Find where the given text appears and provide that cell's center as (x, y) coordinate. 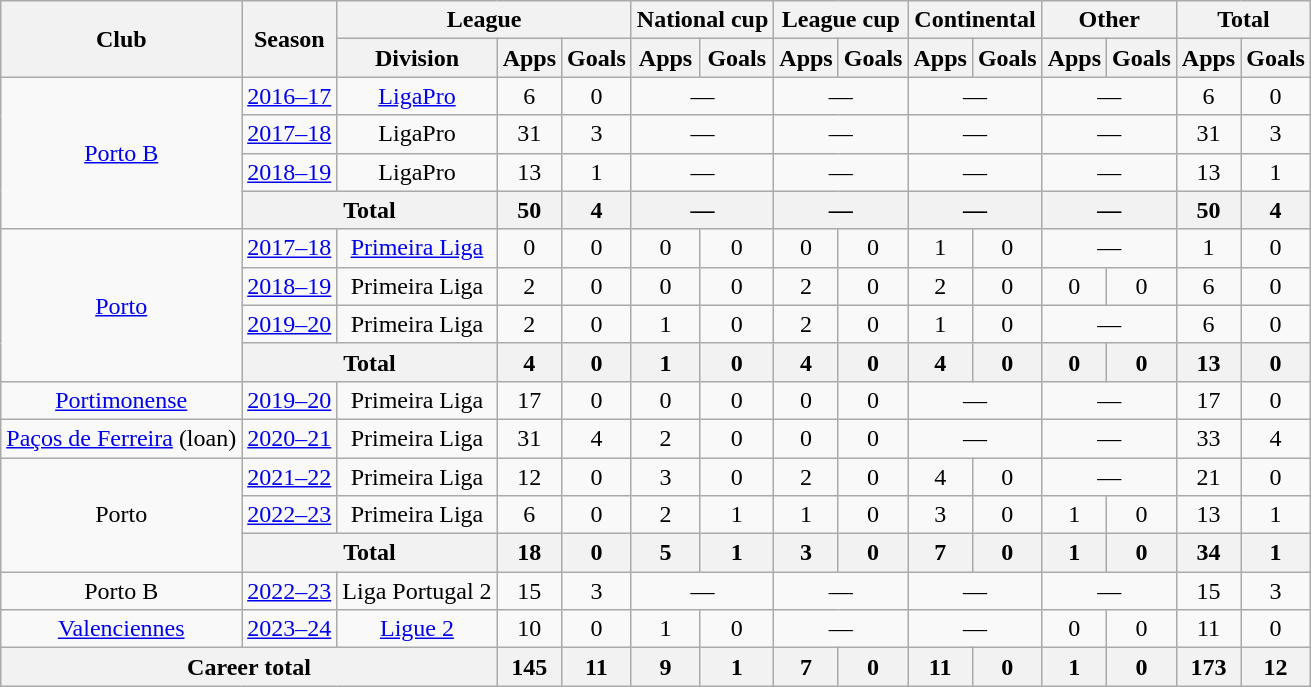
Ligue 2 (417, 629)
Paços de Ferreira (loan) (122, 438)
League (484, 20)
Division (417, 58)
2023–24 (290, 629)
League cup (841, 20)
9 (665, 667)
Liga Portugal 2 (417, 591)
34 (1208, 553)
Continental (975, 20)
2016–17 (290, 96)
Valenciennes (122, 629)
10 (529, 629)
18 (529, 553)
2021–22 (290, 477)
National cup (702, 20)
145 (529, 667)
173 (1208, 667)
Club (122, 39)
Career total (249, 667)
Portimonense (122, 400)
21 (1208, 477)
33 (1208, 438)
Season (290, 39)
2020–21 (290, 438)
Other (1109, 20)
5 (665, 553)
